Find where the given text appears and provide that cell's center as [X, Y] coordinate. 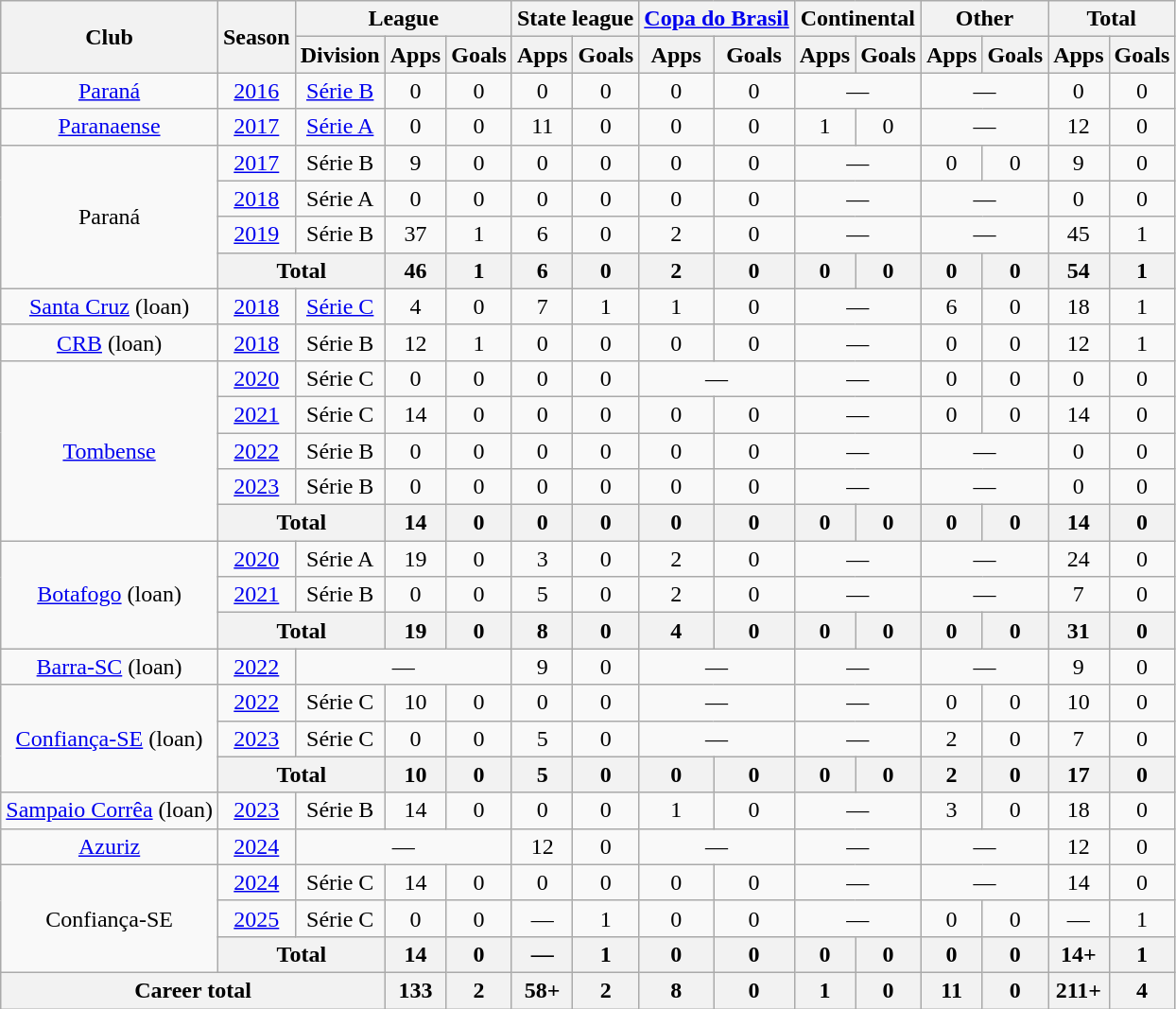
14+ [1079, 954]
Season [256, 37]
45 [1079, 235]
2025 [256, 918]
Confiança-SE [110, 918]
CRB (loan) [110, 342]
58+ [542, 990]
Sampaio Corrêa (loan) [110, 810]
37 [415, 235]
Other [984, 19]
2016 [256, 91]
Santa Cruz (loan) [110, 306]
Tombense [110, 450]
Paranaense [110, 127]
46 [415, 270]
Botafogo (loan) [110, 595]
54 [1079, 270]
Confiança-SE (loan) [110, 739]
17 [1079, 774]
League [403, 19]
Continental [857, 19]
133 [415, 990]
Division [340, 55]
24 [1079, 559]
Club [110, 37]
Copa do Brasil [717, 19]
Barra-SC (loan) [110, 667]
Career total [193, 990]
State league [575, 19]
211+ [1079, 990]
Azuriz [110, 846]
2019 [256, 235]
31 [1079, 631]
